Detect which cell encompasses the target text, then output its [x, y] center coordinate. 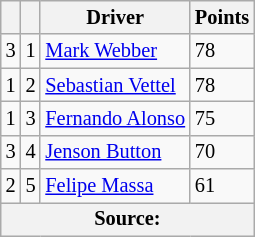
61 [222, 186]
Source: [128, 219]
75 [222, 118]
4 [31, 152]
Fernando Alonso [115, 118]
Jenson Button [115, 152]
Sebastian Vettel [115, 85]
Felipe Massa [115, 186]
Mark Webber [115, 51]
Points [222, 17]
Driver [115, 17]
70 [222, 152]
5 [31, 186]
